Provide the [X, Y] coordinate of the cell's center where the given text is located.  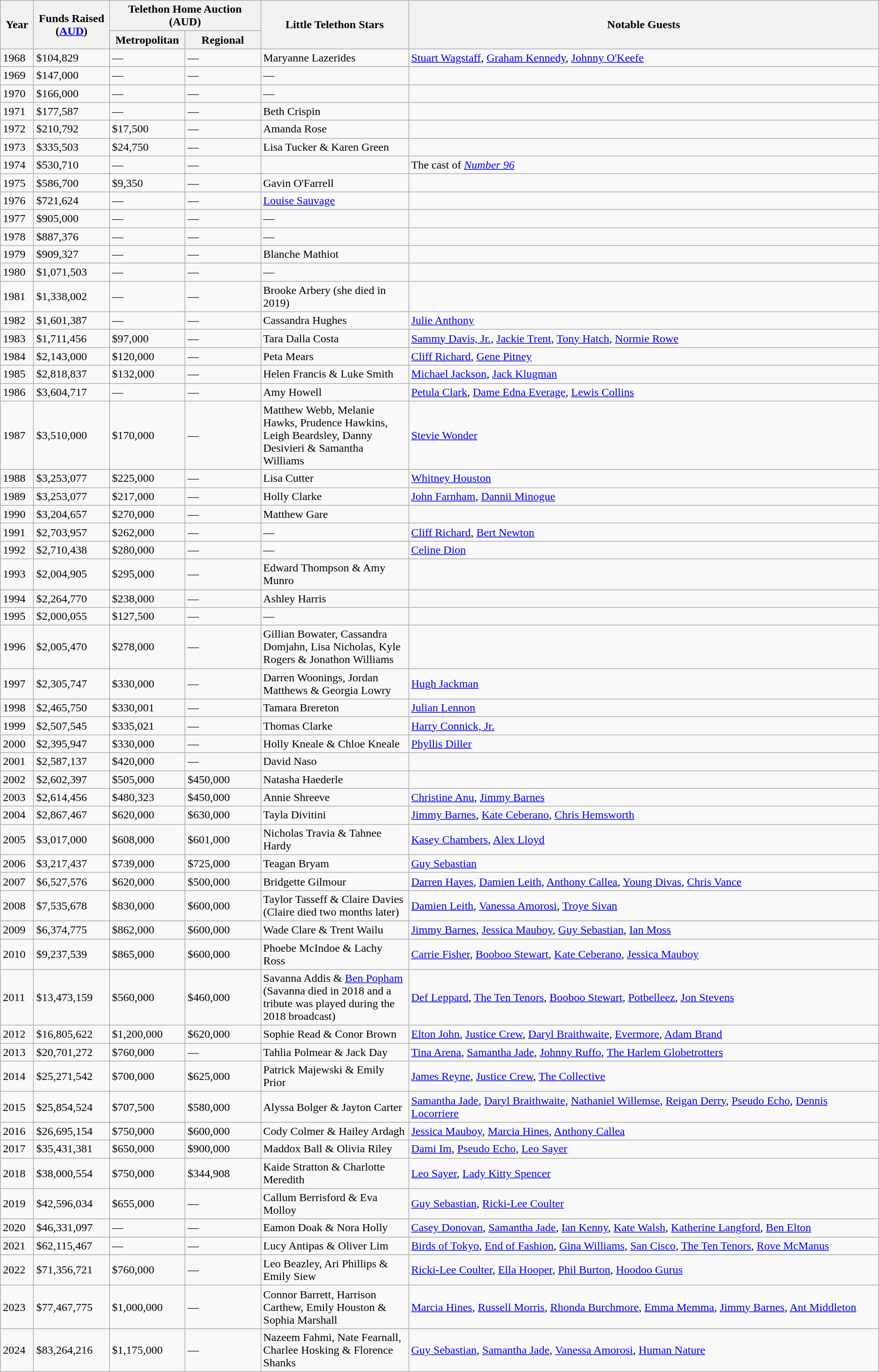
2024 [17, 1350]
1981 [17, 297]
Holly Kneale & Chloe Kneale [334, 744]
1991 [17, 532]
$862,000 [147, 930]
Holly Clarke [334, 496]
$17,500 [147, 129]
Casey Donovan, Samantha Jade, Ian Kenny, Kate Walsh, Katherine Langford, Ben Elton [643, 1228]
1982 [17, 321]
$721,624 [71, 200]
1974 [17, 165]
Darren Woonings, Jordan Matthews & Georgia Lowry [334, 684]
2005 [17, 840]
$170,000 [147, 435]
$147,000 [71, 76]
Louise Sauvage [334, 200]
$38,000,554 [71, 1173]
Tayla Divitini [334, 815]
$1,000,000 [147, 1307]
Alyssa Bolger & Jayton Carter [334, 1107]
$700,000 [147, 1076]
$739,000 [147, 863]
Ashley Harris [334, 599]
$13,473,159 [71, 997]
Tara Dalla Costa [334, 339]
$3,510,000 [71, 435]
1979 [17, 254]
$344,908 [223, 1173]
$2,710,438 [71, 550]
2013 [17, 1052]
1978 [17, 236]
$830,000 [147, 905]
Beth Crispin [334, 111]
Damien Leith, Vanessa Amorosi, Troye Sivan [643, 905]
$330,001 [147, 708]
$2,507,545 [71, 726]
Cody Colmer & Hailey Ardagh [334, 1131]
Maddox Ball & Olivia Riley [334, 1149]
Def Leppard, The Ten Tenors, Booboo Stewart, Potbelleez, Jon Stevens [643, 997]
Lisa Tucker & Karen Green [334, 147]
$909,327 [71, 254]
Amanda Rose [334, 129]
Darren Hayes, Damien Leith, Anthony Callea, Young Divas, Chris Vance [643, 881]
Regional [223, 40]
$420,000 [147, 762]
$132,000 [147, 374]
$2,602,397 [71, 779]
$530,710 [71, 165]
2004 [17, 815]
Stuart Wagstaff, Graham Kennedy, Johnny O'Keefe [643, 58]
2015 [17, 1107]
1990 [17, 514]
The cast of Number 96 [643, 165]
2017 [17, 1149]
$1,601,387 [71, 321]
Elton John, Justice Crew, Daryl Braithwaite, Evermore, Adam Brand [643, 1034]
$9,237,539 [71, 954]
$6,374,775 [71, 930]
$104,829 [71, 58]
$2,000,055 [71, 617]
Matthew Gare [334, 514]
Telethon Home Auction (AUD) [185, 16]
Leo Sayer, Lady Kitty Spencer [643, 1173]
1968 [17, 58]
$650,000 [147, 1149]
Blanche Mathiot [334, 254]
$630,000 [223, 815]
Metropolitan [147, 40]
$46,331,097 [71, 1228]
Teagan Bryam [334, 863]
1994 [17, 599]
$25,271,542 [71, 1076]
2019 [17, 1204]
Sammy Davis, Jr., Jackie Trent, Tony Hatch, Normie Rowe [643, 339]
Connor Barrett, Harrison Carthew, Emily Houston & Sophia Marshall [334, 1307]
$2,395,947 [71, 744]
$3,604,717 [71, 392]
$560,000 [147, 997]
2014 [17, 1076]
$217,000 [147, 496]
2008 [17, 905]
2000 [17, 744]
Gillian Bowater, Cassandra Domjahn, Lisa Nicholas, Kyle Rogers & Jonathon Williams [334, 647]
2021 [17, 1246]
$1,175,000 [147, 1350]
$35,431,381 [71, 1149]
$71,356,721 [71, 1270]
$20,701,272 [71, 1052]
Tina Arena, Samantha Jade, Johnny Ruffo, The Harlem Globetrotters [643, 1052]
$1,711,456 [71, 339]
2002 [17, 779]
2016 [17, 1131]
1977 [17, 218]
$2,587,137 [71, 762]
$225,000 [147, 478]
$238,000 [147, 599]
$2,465,750 [71, 708]
$1,071,503 [71, 272]
Phoebe McIndoe & Lachy Ross [334, 954]
$278,000 [147, 647]
Stevie Wonder [643, 435]
$586,700 [71, 183]
$97,000 [147, 339]
Tamara Brereton [334, 708]
1980 [17, 272]
$83,264,216 [71, 1350]
$7,535,678 [71, 905]
$2,305,747 [71, 684]
1972 [17, 129]
1985 [17, 374]
Cliff Richard, Gene Pitney [643, 356]
Tahlia Polmear & Jack Day [334, 1052]
$24,750 [147, 147]
2009 [17, 930]
2012 [17, 1034]
$2,143,000 [71, 356]
$42,596,034 [71, 1204]
1984 [17, 356]
Lisa Cutter [334, 478]
Kaide Stratton & Charlotte Meredith [334, 1173]
Maryanne Lazerides [334, 58]
$16,805,622 [71, 1034]
$335,021 [147, 726]
Whitney Houston [643, 478]
Hugh Jackman [643, 684]
Wade Clare & Trent Wailu [334, 930]
David Naso [334, 762]
1998 [17, 708]
$655,000 [147, 1204]
$580,000 [223, 1107]
Petula Clark, Dame Edna Everage, Lewis Collins [643, 392]
1988 [17, 478]
Eamon Doak & Nora Holly [334, 1228]
$725,000 [223, 863]
1999 [17, 726]
$9,350 [147, 183]
$210,792 [71, 129]
Matthew Webb, Melanie Hawks, Prudence Hawkins, Leigh Beardsley, Danny Desivieri & Samantha Williams [334, 435]
$601,000 [223, 840]
1975 [17, 183]
2018 [17, 1173]
$280,000 [147, 550]
$3,204,657 [71, 514]
2003 [17, 797]
Guy Sebastian, Ricki-Lee Coulter [643, 1204]
$3,017,000 [71, 840]
Helen Francis & Luke Smith [334, 374]
$3,217,437 [71, 863]
1986 [17, 392]
Samantha Jade, Daryl Braithwaite, Nathaniel Willemse, Reigan Derry, Pseudo Echo, Dennis Locorriere [643, 1107]
Nazeem Fahmi, Nate Fearnall, Charlee Hosking & Florence Shanks [334, 1350]
1997 [17, 684]
2001 [17, 762]
Carrie Fisher, Booboo Stewart, Kate Ceberano, Jessica Mauboy [643, 954]
$500,000 [223, 881]
Julian Lennon [643, 708]
Guy Sebastian [643, 863]
$2,867,467 [71, 815]
1970 [17, 93]
Julie Anthony [643, 321]
$480,323 [147, 797]
$2,614,456 [71, 797]
1996 [17, 647]
Gavin O'Farrell [334, 183]
Ricki-Lee Coulter, Ella Hooper, Phil Burton, Hoodoo Gurus [643, 1270]
2020 [17, 1228]
Little Telethon Stars [334, 24]
$2,264,770 [71, 599]
1992 [17, 550]
Jimmy Barnes, Jessica Mauboy, Guy Sebastian, Ian Moss [643, 930]
$177,587 [71, 111]
$25,854,524 [71, 1107]
Birds of Tokyo, End of Fashion, Gina Williams, San Cisco, The Ten Tenors, Rove McManus [643, 1246]
2007 [17, 881]
Phyllis Diller [643, 744]
Taylor Tasseff & Claire Davies (Claire died two months later) [334, 905]
$887,376 [71, 236]
Dami Im, Pseudo Echo, Leo Sayer [643, 1149]
$865,000 [147, 954]
1973 [17, 147]
2010 [17, 954]
Guy Sebastian, Samantha Jade, Vanessa Amorosi, Human Nature [643, 1350]
2006 [17, 863]
$77,467,775 [71, 1307]
1995 [17, 617]
John Farnham, Dannii Minogue [643, 496]
Callum Berrisford & Eva Molloy [334, 1204]
$127,500 [147, 617]
$166,000 [71, 93]
Nicholas Travia & Tahnee Hardy [334, 840]
$900,000 [223, 1149]
Peta Mears [334, 356]
Harry Connick, Jr. [643, 726]
1989 [17, 496]
$262,000 [147, 532]
Celine Dion [643, 550]
2023 [17, 1307]
Annie Shreeve [334, 797]
Notable Guests [643, 24]
$295,000 [147, 574]
Natasha Haederle [334, 779]
Lucy Antipas & Oliver Lim [334, 1246]
$505,000 [147, 779]
Cassandra Hughes [334, 321]
$120,000 [147, 356]
Patrick Majewski & Emily Prior [334, 1076]
1987 [17, 435]
$625,000 [223, 1076]
$460,000 [223, 997]
$2,005,470 [71, 647]
Kasey Chambers, Alex Lloyd [643, 840]
Thomas Clarke [334, 726]
$335,503 [71, 147]
$1,338,002 [71, 297]
2022 [17, 1270]
1976 [17, 200]
$707,500 [147, 1107]
$1,200,000 [147, 1034]
$6,527,576 [71, 881]
$26,695,154 [71, 1131]
2011 [17, 997]
Christine Anu, Jimmy Barnes [643, 797]
Funds Raised (AUD) [71, 24]
Amy Howell [334, 392]
Cliff Richard, Bert Newton [643, 532]
1969 [17, 76]
$2,703,957 [71, 532]
Savanna Addis & Ben Popham (Savanna died in 2018 and a tribute was played during the 2018 broadcast) [334, 997]
Marcia Hines, Russell Morris, Rhonda Burchmore, Emma Memma, Jimmy Barnes, Ant Middleton [643, 1307]
Bridgette Gilmour [334, 881]
Brooke Arbery (she died in 2019) [334, 297]
Year [17, 24]
$608,000 [147, 840]
$905,000 [71, 218]
Jessica Mauboy, Marcia Hines, Anthony Callea [643, 1131]
1993 [17, 574]
$270,000 [147, 514]
$2,818,837 [71, 374]
Sophie Read & Conor Brown [334, 1034]
$2,004,905 [71, 574]
Jimmy Barnes, Kate Ceberano, Chris Hemsworth [643, 815]
1983 [17, 339]
Leo Beazley, Ari Phillips & Emily Siew [334, 1270]
1971 [17, 111]
James Reyne, Justice Crew, The Collective [643, 1076]
$62,115,467 [71, 1246]
Michael Jackson, Jack Klugman [643, 374]
Edward Thompson & Amy Munro [334, 574]
